From the cell containing the given text, extract its center point as [x, y] coordinate. 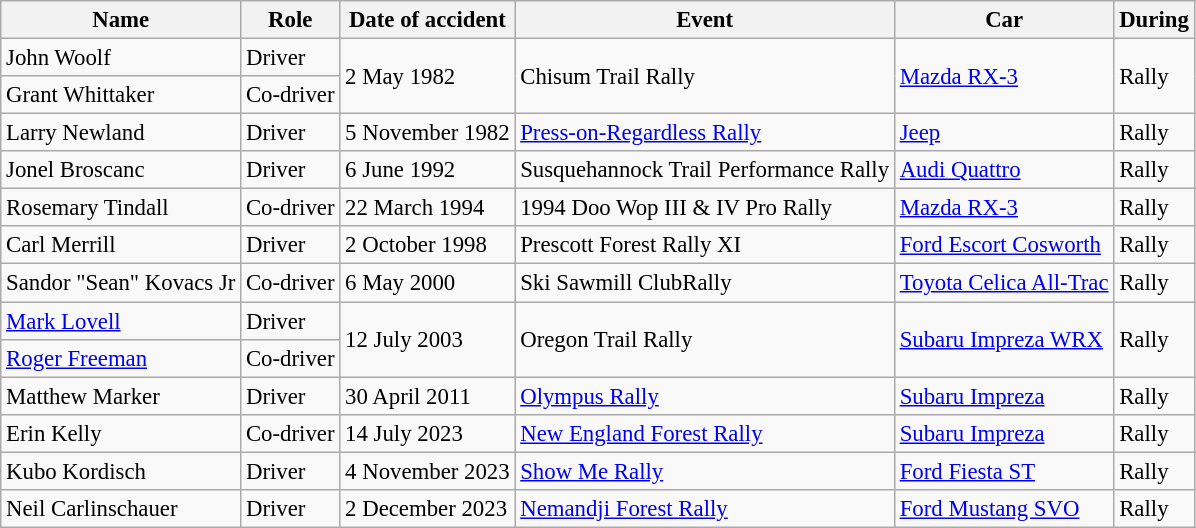
Ford Mustang SVO [1004, 509]
Erin Kelly [121, 433]
Ski Sawmill ClubRally [704, 283]
Mark Lovell [121, 321]
12 July 2003 [428, 340]
30 April 2011 [428, 396]
Toyota Celica All-Trac [1004, 283]
Event [704, 20]
Carl Merrill [121, 245]
Larry Newland [121, 133]
Matthew Marker [121, 396]
Date of accident [428, 20]
Car [1004, 20]
Jonel Broscanc [121, 170]
Jeep [1004, 133]
2 December 2023 [428, 509]
14 July 2023 [428, 433]
4 November 2023 [428, 471]
Kubo Kordisch [121, 471]
Name [121, 20]
Olympus Rally [704, 396]
During [1154, 20]
6 May 2000 [428, 283]
John Woolf [121, 58]
Grant Whittaker [121, 95]
Subaru Impreza WRX [1004, 340]
Oregon Trail Rally [704, 340]
6 June 1992 [428, 170]
22 March 1994 [428, 208]
Sandor "Sean" Kovacs Jr [121, 283]
Ford Escort Cosworth [1004, 245]
Prescott Forest Rally XI [704, 245]
Role [290, 20]
Press-on-Regardless Rally [704, 133]
Audi Quattro [1004, 170]
Nemandji Forest Rally [704, 509]
Susquehannock Trail Performance Rally [704, 170]
Ford Fiesta ST [1004, 471]
New England Forest Rally [704, 433]
Roger Freeman [121, 358]
Neil Carlinschauer [121, 509]
Show Me Rally [704, 471]
1994 Doo Wop III & IV Pro Rally [704, 208]
Rosemary Tindall [121, 208]
5 November 1982 [428, 133]
2 October 1998 [428, 245]
Chisum Trail Rally [704, 76]
2 May 1982 [428, 76]
